For the text-containing cell, return its midpoint in [x, y] coordinate format. 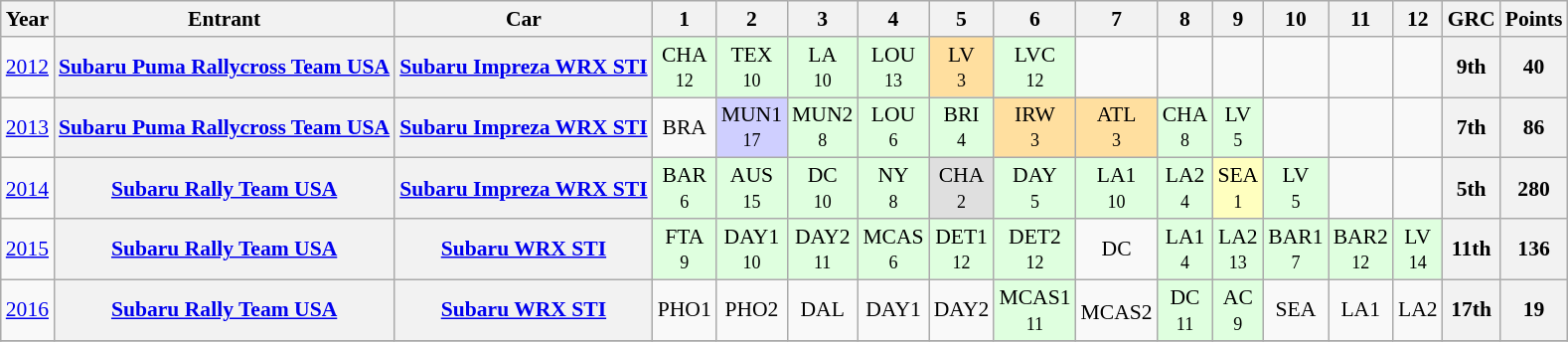
40 [1534, 68]
2016 [28, 310]
11 [1361, 19]
MUN117 [751, 127]
136 [1534, 249]
8 [1185, 19]
DET212 [1034, 249]
2014 [28, 189]
LA2 [1418, 310]
10 [1296, 19]
BAR212 [1361, 249]
11th [1472, 249]
2012 [28, 68]
LOU 13 [892, 68]
MCAS6 [892, 249]
LOU6 [892, 127]
CHA8 [1185, 127]
5 [962, 19]
BRI4 [962, 127]
DAY2 [962, 310]
LV14 [1418, 249]
SEA [1296, 310]
DC11 [1185, 310]
2013 [28, 127]
Year [28, 19]
DAY211 [823, 249]
AUS15 [751, 189]
LVC12 [1034, 68]
86 [1534, 127]
LA213 [1238, 249]
FTA9 [685, 249]
DAY110 [751, 249]
DAY1 [892, 310]
BRA [685, 127]
280 [1534, 189]
CHA12 [685, 68]
MUN28 [823, 127]
4 [892, 19]
TEX10 [751, 68]
AC9 [1238, 310]
Car [523, 19]
Entrant [225, 19]
LA 10 [823, 68]
9 [1238, 19]
17th [1472, 310]
GRC [1472, 19]
DC10 [823, 189]
9th [1472, 68]
Points [1534, 19]
19 [1534, 310]
3 [823, 19]
LV3 [962, 68]
LA1 [1361, 310]
7 [1117, 19]
5th [1472, 189]
DAY5 [1034, 189]
CHA2 [962, 189]
NY8 [892, 189]
ATL3 [1117, 127]
LA14 [1185, 249]
LA110 [1117, 189]
DET112 [962, 249]
7th [1472, 127]
DC [1117, 249]
2 [751, 19]
BAR17 [1296, 249]
LA24 [1185, 189]
SEA1 [1238, 189]
PHO1 [685, 310]
MCAS111 [1034, 310]
6 [1034, 19]
DAL [823, 310]
PHO2 [751, 310]
MCAS2 [1117, 310]
1 [685, 19]
2015 [28, 249]
12 [1418, 19]
BAR6 [685, 189]
IRW3 [1034, 127]
